From the cell containing the given text, extract its center point as (X, Y) coordinate. 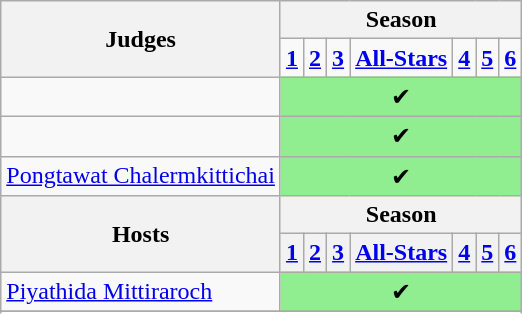
Piyathida Mittiraroch (141, 292)
Pongtawat Chalermkittichai (141, 176)
Judges (141, 39)
Hosts (141, 234)
